From the cell containing the given text, extract its center point as (x, y) coordinate. 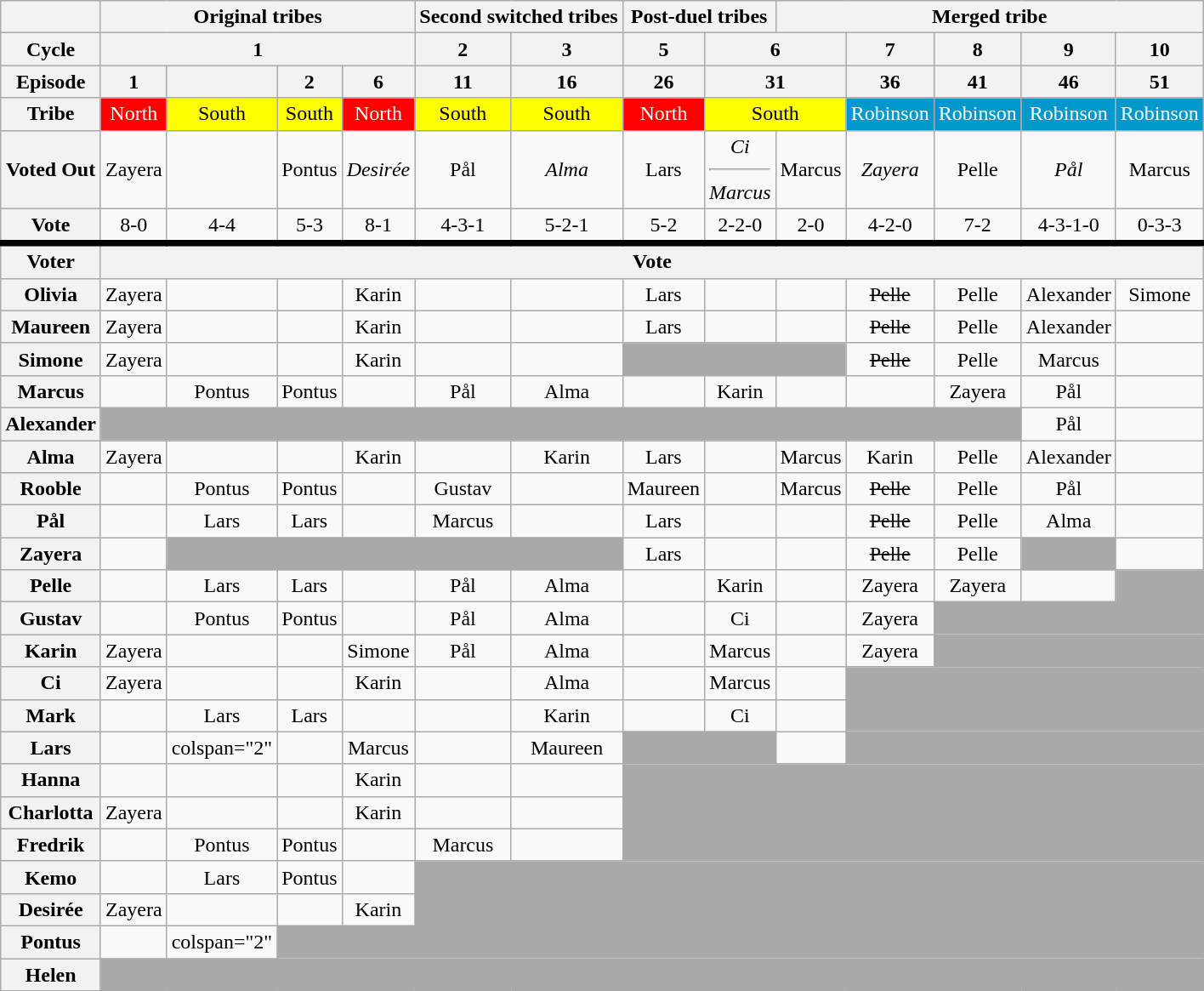
9 (1068, 49)
5-2-1 (566, 226)
Cycle (51, 49)
46 (1068, 82)
8-0 (133, 226)
Olivia (51, 294)
Original tribes (257, 17)
4-4 (222, 226)
31 (775, 82)
51 (1160, 82)
5 (663, 49)
26 (663, 82)
Helen (51, 974)
Second switched tribes (519, 17)
CiMarcus (741, 169)
41 (978, 82)
4-3-1-0 (1068, 226)
7-2 (978, 226)
Hanna (51, 780)
8 (978, 49)
Episode (51, 82)
4-3-1 (463, 226)
Tribe (51, 114)
11 (463, 82)
36 (889, 82)
8-1 (378, 226)
Merged tribe (990, 17)
3 (566, 49)
2-2-0 (741, 226)
5-3 (310, 226)
4-2-0 (889, 226)
Kemo (51, 877)
5-2 (663, 226)
0-3-3 (1160, 226)
Voter (51, 260)
10 (1160, 49)
2-0 (811, 226)
Voted Out (51, 169)
7 (889, 49)
Charlotta (51, 812)
Mark (51, 715)
Rooble (51, 489)
16 (566, 82)
Post-duel tribes (699, 17)
Fredrik (51, 845)
